Provide the (x, y) coordinate of the cell's center where the given text is located.  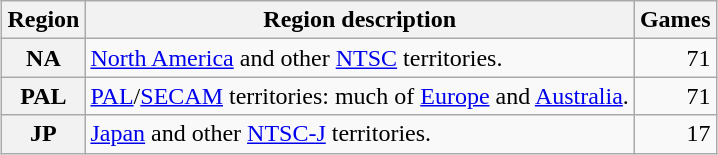
Region description (360, 20)
Games (675, 20)
NA (44, 58)
North America and other NTSC territories. (360, 58)
PAL/SECAM territories: much of Europe and Australia. (360, 96)
Region (44, 20)
JP (44, 134)
Japan and other NTSC-J territories. (360, 134)
17 (675, 134)
PAL (44, 96)
